Identify which cell holds the provided text, then report its [x, y] central coordinate. 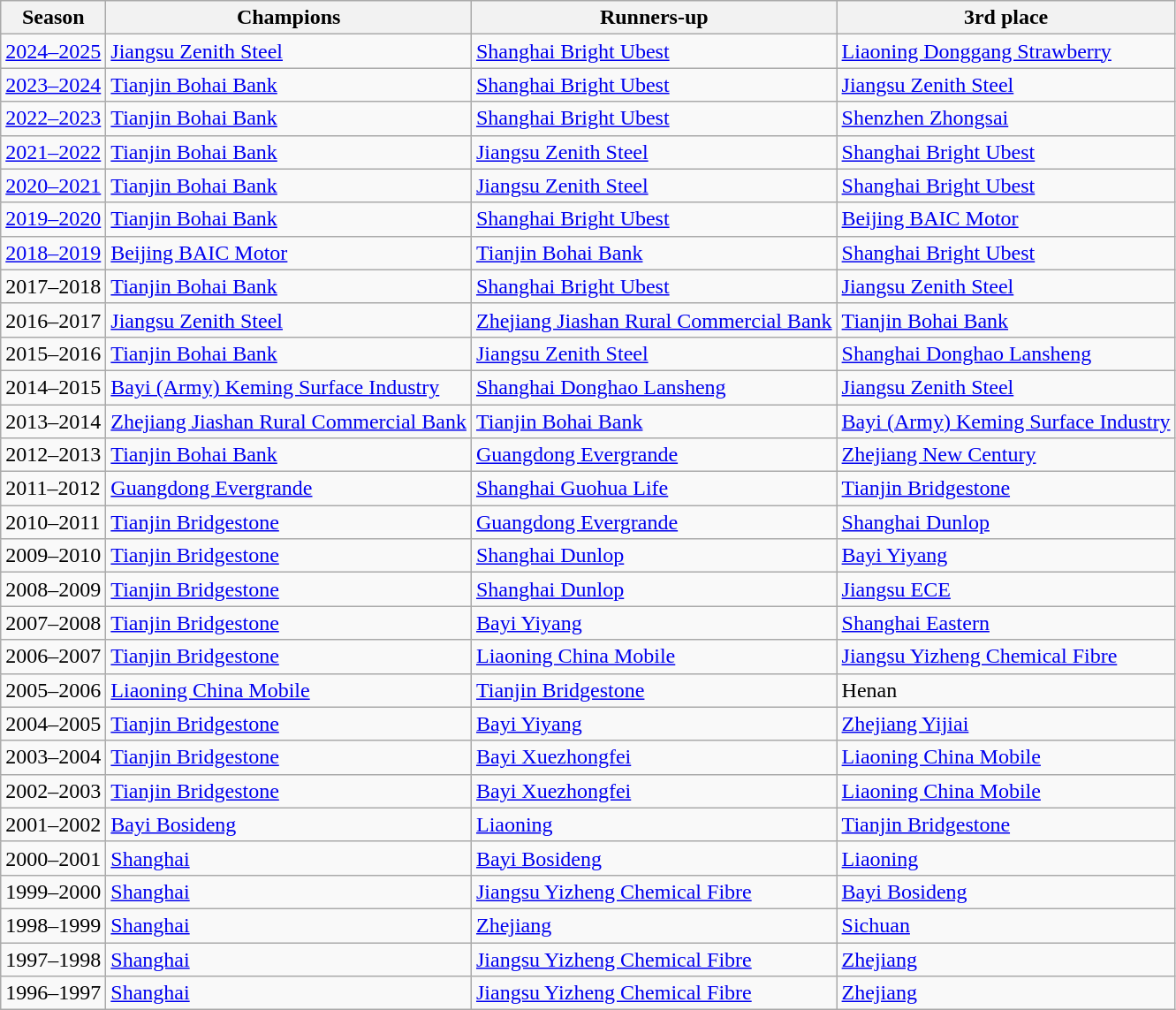
2023–2024 [53, 85]
2015–2016 [53, 353]
2003–2004 [53, 757]
2016–2017 [53, 320]
2014–2015 [53, 387]
2001–2002 [53, 824]
2021–2022 [53, 152]
Zhejiang New Century [1005, 455]
1996–1997 [53, 993]
2007–2008 [53, 623]
2022–2023 [53, 118]
2011–2012 [53, 489]
2024–2025 [53, 51]
2005–2006 [53, 690]
Shanghai Guohua Life [654, 489]
2002–2003 [53, 791]
Season [53, 18]
Henan [1005, 690]
Shanghai Eastern [1005, 623]
Runners-up [654, 18]
1997–1998 [53, 959]
2009–2010 [53, 556]
2010–2011 [53, 522]
2004–2005 [53, 724]
Jiangsu ECE [1005, 589]
Shenzhen Zhongsai [1005, 118]
2020–2021 [53, 186]
2012–2013 [53, 455]
2000–2001 [53, 858]
Sichuan [1005, 925]
Liaoning Donggang Strawberry [1005, 51]
2013–2014 [53, 421]
2006–2007 [53, 657]
Champions [289, 18]
2018–2019 [53, 253]
1998–1999 [53, 925]
2019–2020 [53, 219]
Zhejiang Yijiai [1005, 724]
2008–2009 [53, 589]
2017–2018 [53, 286]
3rd place [1005, 18]
1999–2000 [53, 892]
